Detect which cell encompasses the target text, then output its (X, Y) center coordinate. 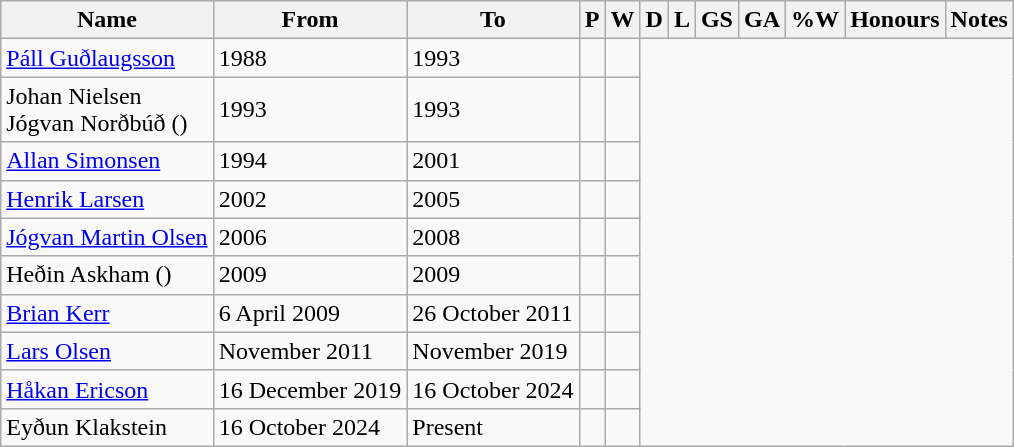
D (654, 20)
November 2019 (493, 351)
Johan Nielsen Jógvan Norðbúð () (107, 110)
6 April 2009 (310, 313)
To (493, 20)
Lars Olsen (107, 351)
Håkan Ericson (107, 389)
GA (762, 20)
Jógvan Martin Olsen (107, 237)
%W (816, 20)
W (622, 20)
From (310, 20)
2005 (493, 199)
2008 (493, 237)
Páll Guðlaugsson (107, 58)
Heðin Askham () (107, 275)
Eyðun Klakstein (107, 427)
Name (107, 20)
GS (716, 20)
Present (493, 427)
Notes (979, 20)
Brian Kerr (107, 313)
16 December 2019 (310, 389)
2006 (310, 237)
Honours (895, 20)
2002 (310, 199)
1988 (310, 58)
2001 (493, 161)
Henrik Larsen (107, 199)
November 2011 (310, 351)
1994 (310, 161)
P (592, 20)
L (682, 20)
Allan Simonsen (107, 161)
26 October 2011 (493, 313)
